Search for the cell housing the specified text and yield its (X, Y) center coordinate. 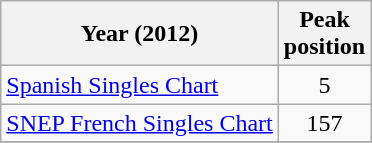
157 (324, 123)
Year (2012) (140, 34)
5 (324, 85)
Peakposition (324, 34)
SNEP French Singles Chart (140, 123)
Spanish Singles Chart (140, 85)
